Capture the cell that displays the provided text and extract its (x, y) central coordinate. 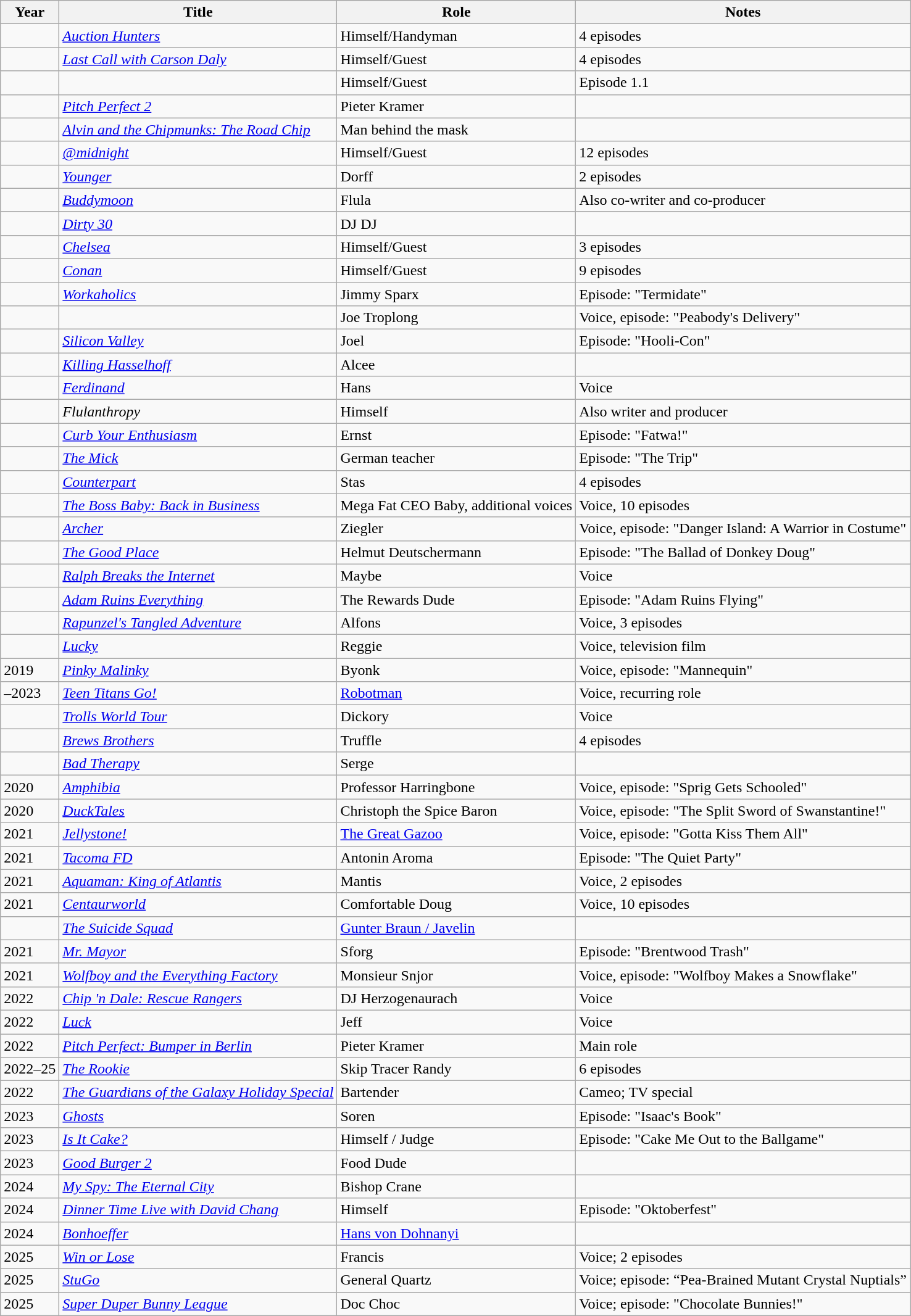
3 episodes (743, 247)
Maybe (457, 576)
6 episodes (743, 1069)
Episode 1.1 (743, 83)
Jimmy Sparx (457, 294)
Stas (457, 482)
Pitch Perfect 2 (198, 106)
Voice, episode: "The Split Sword of Swanstantine!" (743, 811)
Jellystone! (198, 834)
Wolfboy and the Everything Factory (198, 975)
Bad Therapy (198, 764)
Buddymoon (198, 200)
9 episodes (743, 270)
2019 (30, 669)
Episode: "Cake Me Out to the Ballgame" (743, 1140)
Ralph Breaks the Internet (198, 576)
Joe Troplong (457, 318)
Year (30, 12)
Himself / Judge (457, 1140)
Hans von Dohnanyi (457, 1233)
Monsieur Snjor (457, 975)
Episode: "Adam Ruins Flying" (743, 599)
The Suicide Squad (198, 928)
Soren (457, 1116)
DJ Herzogenaurach (457, 998)
Brews Brothers (198, 740)
Helmut Deutschermann (457, 552)
Antonin Aroma (457, 858)
Aquaman: King of Atlantis (198, 881)
Also writer and producer (743, 412)
Chip 'n Dale: Rescue Rangers (198, 998)
Food Dude (457, 1163)
Professor Harringbone (457, 787)
Last Call with Carson Daly (198, 59)
Curb Your Enthusiasm (198, 435)
Archer (198, 529)
Voice; episode: “Pea-Brained Mutant Crystal Nuptials” (743, 1280)
Killing Hasselhoff (198, 365)
Episode: "The Quiet Party" (743, 858)
Truffle (457, 740)
Voice, recurring role (743, 693)
–2023 (30, 693)
Silicon Valley (198, 341)
Cameo; TV special (743, 1093)
Himself/Handyman (457, 36)
Counterpart (198, 482)
Good Burger 2 (198, 1163)
Ghosts (198, 1116)
Ziegler (457, 529)
Voice, episode: "Wolfboy Makes a Snowflake" (743, 975)
Reggie (457, 646)
Conan (198, 270)
Voice, 3 episodes (743, 623)
The Mick (198, 458)
Comfortable Doug (457, 904)
12 episodes (743, 153)
Joel (457, 341)
The Guardians of the Galaxy Holiday Special (198, 1093)
Amphibia (198, 787)
Voice, episode: "Danger Island: A Warrior in Costume" (743, 529)
The Great Gazoo (457, 834)
Christoph the Spice Baron (457, 811)
Ferdinand (198, 388)
Younger (198, 176)
The Good Place (198, 552)
Episode: "Termidate" (743, 294)
Chelsea (198, 247)
Jeff (457, 1022)
Serge (457, 764)
Alcee (457, 365)
Voice, episode: "Gotta Kiss Them All" (743, 834)
Doc Choc (457, 1304)
Byonk (457, 669)
Title (198, 12)
Dickory (457, 717)
Main role (743, 1046)
Voice, television film (743, 646)
Workaholics (198, 294)
Bishop Crane (457, 1186)
The Boss Baby: Back in Business (198, 505)
The Rewards Dude (457, 599)
Skip Tracer Randy (457, 1069)
Trolls World Tour (198, 717)
Rapunzel's Tangled Adventure (198, 623)
Lucky (198, 646)
Episode: "Fatwa!" (743, 435)
Voice, episode: "Peabody's Delivery" (743, 318)
Voice, episode: "Sprig Gets Schooled" (743, 787)
Voice; 2 episodes (743, 1257)
2022–25 (30, 1069)
Bartender (457, 1093)
Mega Fat CEO Baby, additional voices (457, 505)
Is It Cake? (198, 1140)
Sforg (457, 951)
Adam Ruins Everything (198, 599)
DJ DJ (457, 223)
Dorff (457, 176)
Episode: "Hooli-Con" (743, 341)
Luck (198, 1022)
StuGo (198, 1280)
Robotman (457, 693)
Bonhoeffer (198, 1233)
Alvin and the Chipmunks: The Road Chip (198, 130)
@midnight (198, 153)
My Spy: The Eternal City (198, 1186)
General Quartz (457, 1280)
Ernst (457, 435)
Pitch Perfect: Bumper in Berlin (198, 1046)
Tacoma FD (198, 858)
DuckTales (198, 811)
Teen Titans Go! (198, 693)
Voice, 2 episodes (743, 881)
Centaurworld (198, 904)
Mr. Mayor (198, 951)
Episode: "The Ballad of Donkey Doug" (743, 552)
Flula (457, 200)
Hans (457, 388)
Episode: "Brentwood Trash" (743, 951)
Role (457, 12)
Man behind the mask (457, 130)
Also co-writer and co-producer (743, 200)
Alfons (457, 623)
2 episodes (743, 176)
Super Duper Bunny League (198, 1304)
Mantis (457, 881)
German teacher (457, 458)
Gunter Braun / Javelin (457, 928)
The Rookie (198, 1069)
Voice; episode: "Chocolate Bunnies!" (743, 1304)
Win or Lose (198, 1257)
Episode: "Isaac's Book" (743, 1116)
Flulanthropy (198, 412)
Episode: "Oktoberfest" (743, 1210)
Episode: "The Trip" (743, 458)
Francis (457, 1257)
Voice, episode: "Mannequin" (743, 669)
Pinky Malinky (198, 669)
Auction Hunters (198, 36)
Dinner Time Live with David Chang (198, 1210)
Dirty 30 (198, 223)
Notes (743, 12)
